Search for the cell housing the specified text and yield its [X, Y] center coordinate. 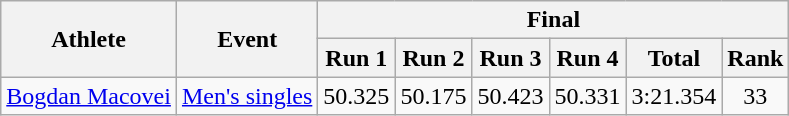
50.325 [356, 96]
Rank [756, 58]
Men's singles [246, 96]
50.175 [434, 96]
Run 2 [434, 58]
Athlete [89, 39]
Total [674, 58]
50.423 [510, 96]
33 [756, 96]
Final [554, 20]
50.331 [588, 96]
3:21.354 [674, 96]
Bogdan Macovei [89, 96]
Run 1 [356, 58]
Run 4 [588, 58]
Run 3 [510, 58]
Event [246, 39]
